Find where the given text appears and provide that cell's center as [X, Y] coordinate. 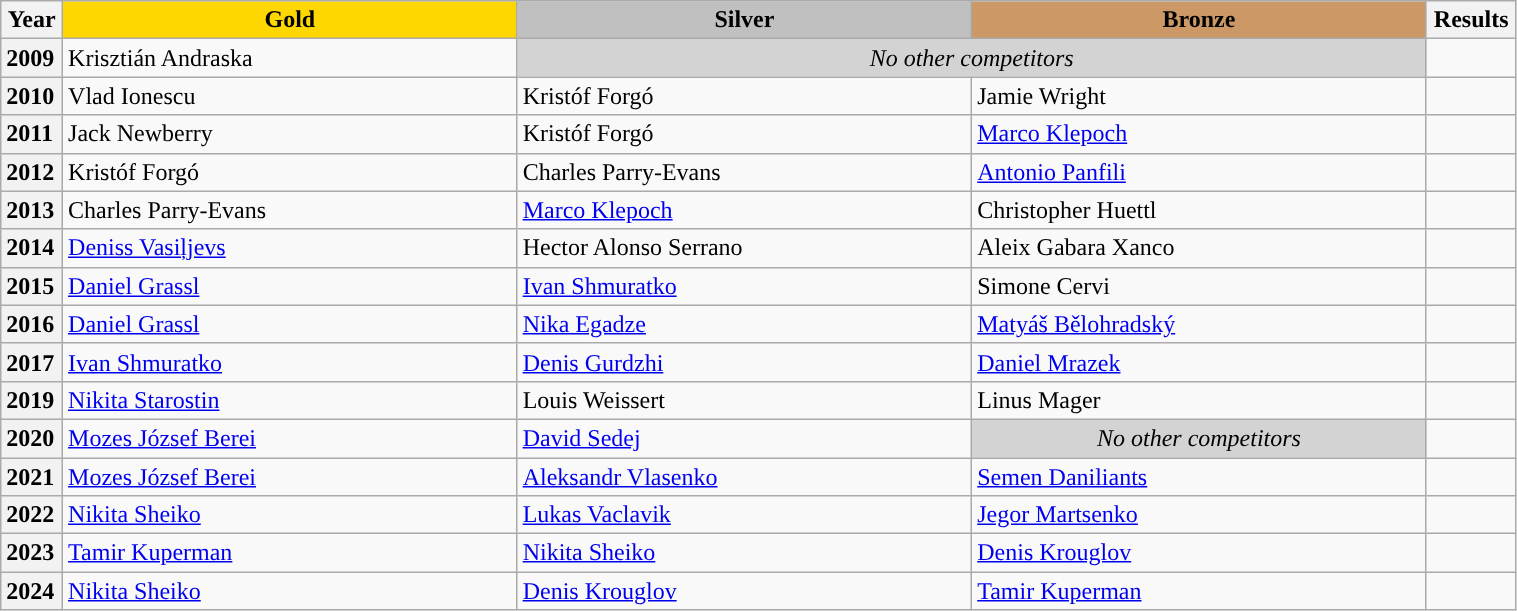
Jegor Martsenko [1200, 515]
Bronze [1200, 20]
Silver [744, 20]
David Sedej [744, 438]
2017 [32, 362]
Jamie Wright [1200, 96]
Vlad Ionescu [290, 96]
Hector Alonso Serrano [744, 248]
Lukas Vaclavik [744, 515]
2021 [32, 477]
Gold [290, 20]
Christopher Huettl [1200, 210]
2023 [32, 553]
Louis Weissert [744, 400]
2024 [32, 591]
Aleix Gabara Xanco [1200, 248]
Jack Newberry [290, 134]
2022 [32, 515]
2015 [32, 286]
Linus Mager [1200, 400]
Daniel Mrazek [1200, 362]
2010 [32, 96]
2011 [32, 134]
2019 [32, 400]
Matyáš Bělohradský [1200, 324]
2012 [32, 172]
2014 [32, 248]
2009 [32, 58]
Antonio Panfili [1200, 172]
2016 [32, 324]
Denis Gurdzhi [744, 362]
2013 [32, 210]
Semen Daniliants [1200, 477]
Nikita Starostin [290, 400]
Simone Cervi [1200, 286]
Krisztián Andraska [290, 58]
Year [32, 20]
2020 [32, 438]
Nika Egadze [744, 324]
Deniss Vasiļjevs [290, 248]
Aleksandr Vlasenko [744, 477]
Results [1471, 20]
